Search for the cell housing the specified text and yield its [x, y] center coordinate. 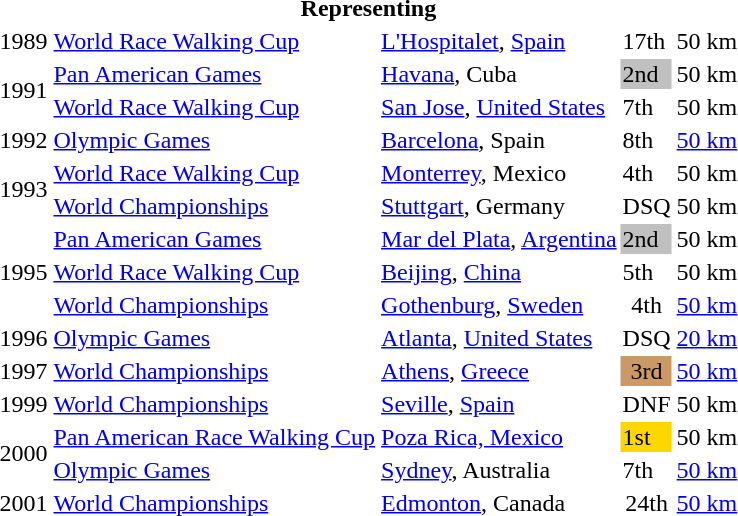
Pan American Race Walking Cup [214, 437]
Gothenburg, Sweden [500, 305]
Monterrey, Mexico [500, 173]
Beijing, China [500, 272]
DNF [646, 404]
L'Hospitalet, Spain [500, 41]
San Jose, United States [500, 107]
Seville, Spain [500, 404]
Poza Rica, Mexico [500, 437]
Mar del Plata, Argentina [500, 239]
1st [646, 437]
Stuttgart, Germany [500, 206]
Atlanta, United States [500, 338]
Barcelona, Spain [500, 140]
17th [646, 41]
5th [646, 272]
3rd [646, 371]
Havana, Cuba [500, 74]
Athens, Greece [500, 371]
Sydney, Australia [500, 470]
8th [646, 140]
